For the text-containing cell, return its midpoint in [x, y] coordinate format. 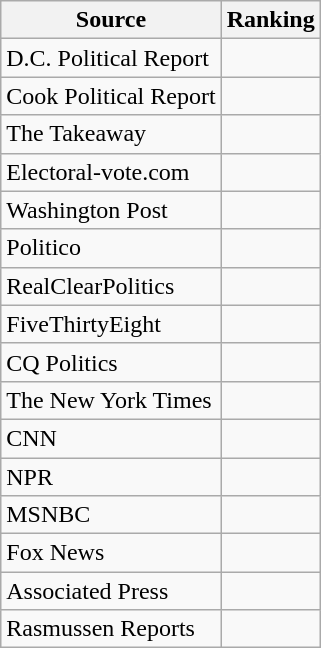
Source [111, 20]
Cook Political Report [111, 96]
RealClearPolitics [111, 286]
Fox News [111, 553]
CQ Politics [111, 362]
NPR [111, 477]
Ranking [270, 20]
Rasmussen Reports [111, 629]
D.C. Political Report [111, 58]
CNN [111, 438]
The New York Times [111, 400]
Politico [111, 248]
Electoral-vote.com [111, 172]
The Takeaway [111, 134]
MSNBC [111, 515]
Associated Press [111, 591]
Washington Post [111, 210]
FiveThirtyEight [111, 324]
